Scan for the cell matching the given text and deliver its (X, Y) coordinate at center. 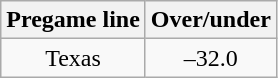
–32.0 (210, 58)
Over/under (210, 20)
Texas (74, 58)
Pregame line (74, 20)
